Output the (x, y) coordinate of the center of the cell containing the given text.  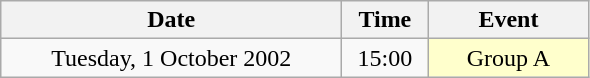
Tuesday, 1 October 2002 (172, 58)
Group A (508, 58)
Time (385, 20)
Event (508, 20)
15:00 (385, 58)
Date (172, 20)
